Pinpoint the cell where the given text exists, returning its [x, y] midpoint coordinate. 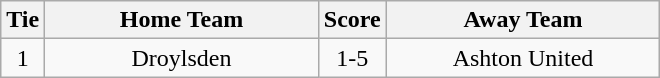
Ashton United [523, 58]
Away Team [523, 20]
Home Team [182, 20]
1 [23, 58]
1-5 [352, 58]
Droylsden [182, 58]
Tie [23, 20]
Score [352, 20]
